For the text-containing cell, return its midpoint in [x, y] coordinate format. 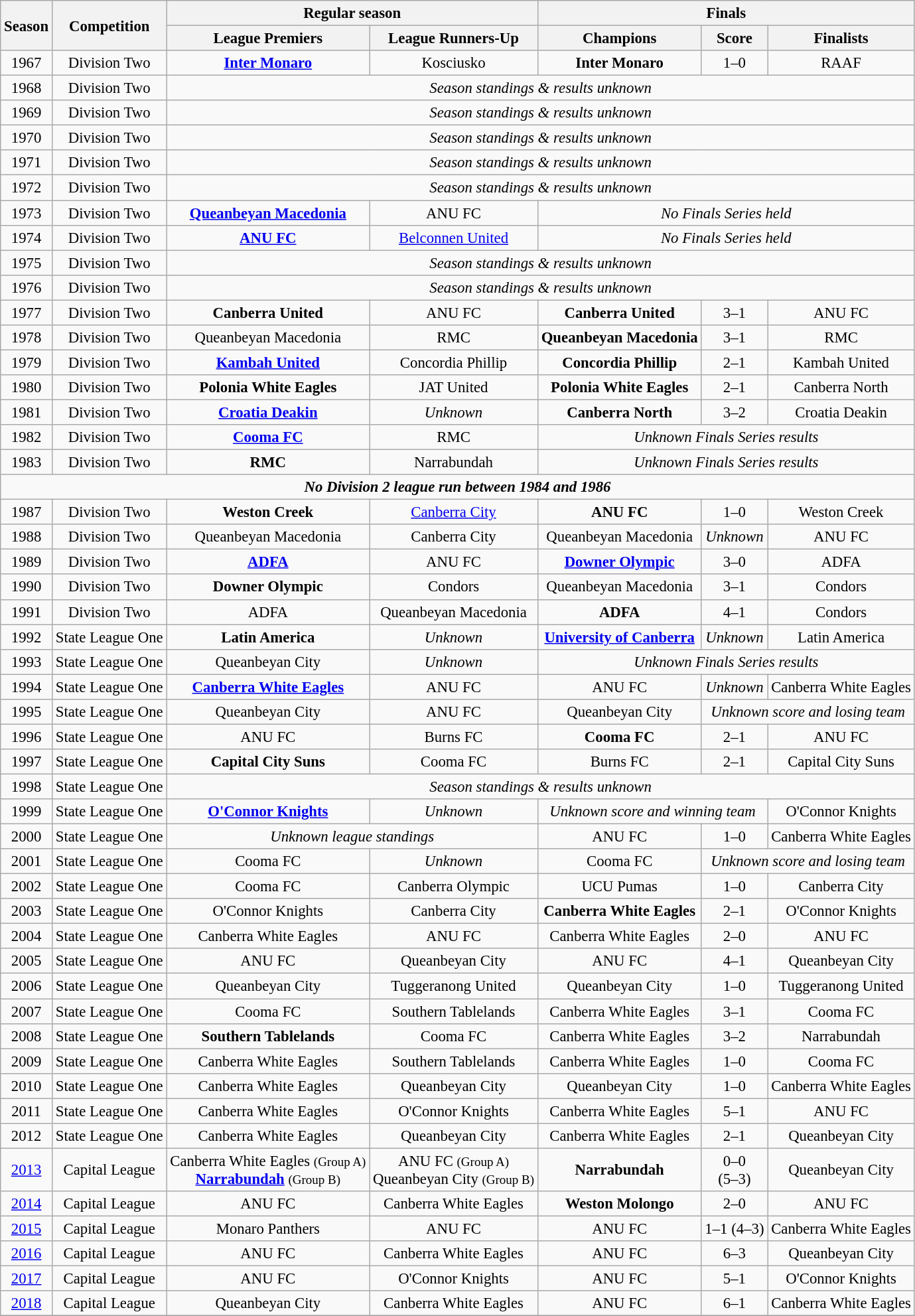
ANU FC (Group A) Queanbeyan City (Group B) [454, 1169]
2016 [27, 1254]
2006 [27, 986]
Canberra Olympic [454, 887]
2018 [27, 1303]
2004 [27, 936]
UCU Pumas [620, 887]
1996 [27, 737]
2003 [27, 911]
2011 [27, 1111]
League Premiers [268, 38]
1989 [27, 562]
Finalists [841, 38]
2002 [27, 887]
1968 [27, 88]
1982 [27, 437]
Score [735, 38]
1971 [27, 163]
JAT United [454, 388]
RAAF [841, 63]
2008 [27, 1036]
1972 [27, 188]
Competition [109, 25]
1967 [27, 63]
0–0 (5–3) [735, 1169]
1981 [27, 412]
Belconnen United [454, 238]
3–0 [735, 562]
1987 [27, 512]
2013 [27, 1169]
1992 [27, 637]
1973 [27, 213]
2000 [27, 837]
Kosciusko [454, 63]
Unknown score and winning team [652, 812]
1976 [27, 287]
Season [27, 25]
League Runners-Up [454, 38]
1983 [27, 463]
1993 [27, 662]
1980 [27, 388]
1994 [27, 687]
1991 [27, 612]
University of Canberra [620, 637]
1995 [27, 712]
Regular season [352, 13]
Unknown league standings [352, 837]
2014 [27, 1204]
Monaro Panthers [268, 1228]
1979 [27, 362]
Champions [620, 38]
1970 [27, 138]
1998 [27, 786]
1974 [27, 238]
1999 [27, 812]
2001 [27, 861]
2015 [27, 1228]
1990 [27, 587]
6–3 [735, 1254]
2012 [27, 1136]
2005 [27, 962]
No Division 2 league run between 1984 and 1986 [458, 487]
2017 [27, 1279]
2007 [27, 1011]
6–1 [735, 1303]
Finals [726, 13]
1969 [27, 113]
2009 [27, 1061]
1975 [27, 263]
1–1 (4–3) [735, 1228]
1988 [27, 537]
Weston Molongo [620, 1204]
1977 [27, 313]
2010 [27, 1086]
1997 [27, 762]
Canberra White Eagles (Group A) Narrabundah (Group B) [268, 1169]
1978 [27, 338]
